Find where the given text appears and provide that cell's center as [x, y] coordinate. 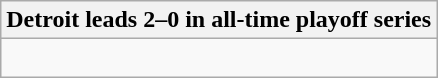
Detroit leads 2–0 in all-time playoff series [219, 20]
